Output the [x, y] coordinate of the center of the cell containing the given text.  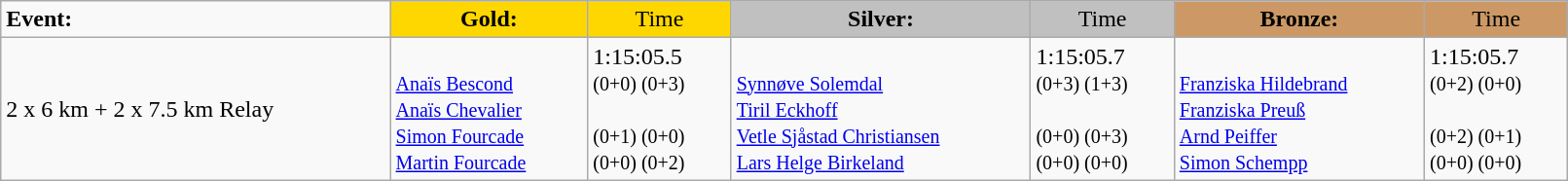
2 x 6 km + 2 x 7.5 km Relay [196, 109]
Anaïs BescondAnaïs ChevalierSimon FourcadeMartin Fourcade [489, 109]
Silver: [881, 19]
Gold: [489, 19]
1:15:05.7(0+2) (0+0)(0+2) (0+1)(0+0) (0+0) [1495, 109]
Franziska HildebrandFranziska PreußArnd PeifferSimon Schempp [1298, 109]
Synnøve SolemdalTiril EckhoffVetle Sjåstad ChristiansenLars Helge Birkeland [881, 109]
1:15:05.7(0+3) (1+3)(0+0) (0+3)(0+0) (0+0) [1102, 109]
1:15:05.5(0+0) (0+3)(0+1) (0+0)(0+0) (0+2) [660, 109]
Event: [196, 19]
Bronze: [1298, 19]
